Output the [X, Y] coordinate of the center of the cell containing the given text.  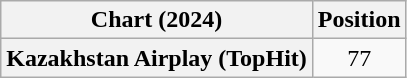
Kazakhstan Airplay (TopHit) [157, 58]
Chart (2024) [157, 20]
Position [359, 20]
77 [359, 58]
